Return the [X, Y] coordinate for the center point of the cell that contains the specified text.  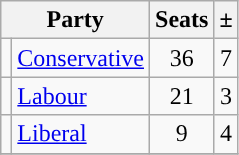
9 [182, 134]
7 [226, 58]
± [226, 20]
36 [182, 58]
21 [182, 96]
4 [226, 134]
Labour [81, 96]
Liberal [81, 134]
Conservative [81, 58]
Party [76, 20]
Seats [182, 20]
3 [226, 96]
